Scan for the cell matching the given text and deliver its (x, y) coordinate at center. 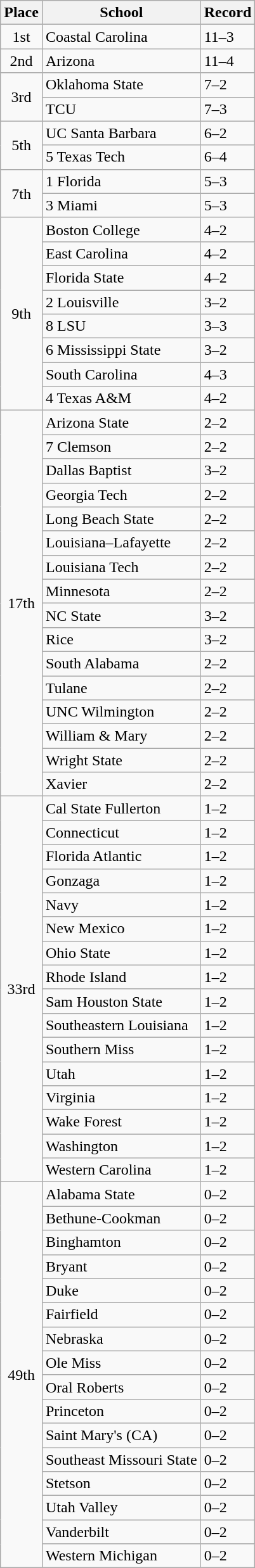
Binghamton (121, 1242)
Rhode Island (121, 977)
Connecticut (121, 832)
Rice (121, 639)
11–4 (228, 61)
4 Texas A&M (121, 398)
Long Beach State (121, 519)
Gonzaga (121, 881)
Vanderbilt (121, 1532)
1st (22, 37)
3 Miami (121, 205)
Southeast Missouri State (121, 1459)
Dallas Baptist (121, 471)
2 Louisville (121, 302)
Xavier (121, 784)
2nd (22, 61)
7 Clemson (121, 447)
5 Texas Tech (121, 157)
49th (22, 1375)
Western Michigan (121, 1556)
Florida Atlantic (121, 857)
7–3 (228, 109)
33rd (22, 990)
TCU (121, 109)
1 Florida (121, 181)
Ohio State (121, 953)
Minnesota (121, 591)
Fairfield (121, 1315)
Wake Forest (121, 1122)
Bryant (121, 1266)
Sam Houston State (121, 1001)
Ole Miss (121, 1363)
Oklahoma State (121, 85)
Navy (121, 905)
3–3 (228, 326)
New Mexico (121, 929)
9th (22, 314)
Princeton (121, 1411)
Arizona State (121, 423)
4–3 (228, 374)
3rd (22, 97)
Cal State Fullerton (121, 808)
Georgia Tech (121, 495)
Utah (121, 1074)
Place (22, 13)
Utah Valley (121, 1508)
Oral Roberts (121, 1387)
William & Mary (121, 736)
Duke (121, 1291)
Coastal Carolina (121, 37)
South Alabama (121, 663)
NC State (121, 615)
South Carolina (121, 374)
East Carolina (121, 253)
Louisiana–Lafayette (121, 543)
Tulane (121, 687)
Bethune-Cookman (121, 1218)
Southeastern Louisiana (121, 1025)
7th (22, 193)
6–4 (228, 157)
Virginia (121, 1098)
Western Carolina (121, 1170)
11–3 (228, 37)
UC Santa Barbara (121, 133)
UNC Wilmington (121, 712)
6 Mississippi State (121, 350)
6–2 (228, 133)
Saint Mary's (CA) (121, 1435)
7–2 (228, 85)
Louisiana Tech (121, 567)
Boston College (121, 229)
Southern Miss (121, 1049)
Stetson (121, 1484)
5th (22, 145)
Nebraska (121, 1339)
17th (22, 603)
Record (228, 13)
Arizona (121, 61)
Florida State (121, 277)
School (121, 13)
Wright State (121, 760)
Alabama State (121, 1194)
Washington (121, 1146)
8 LSU (121, 326)
